Detect which cell encompasses the target text, then output its (x, y) center coordinate. 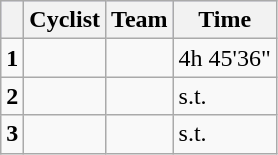
4h 45'36" (224, 58)
Cyclist (65, 20)
Team (140, 20)
2 (12, 96)
1 (12, 58)
3 (12, 134)
Time (224, 20)
